Identify which cell holds the provided text, then report its [X, Y] central coordinate. 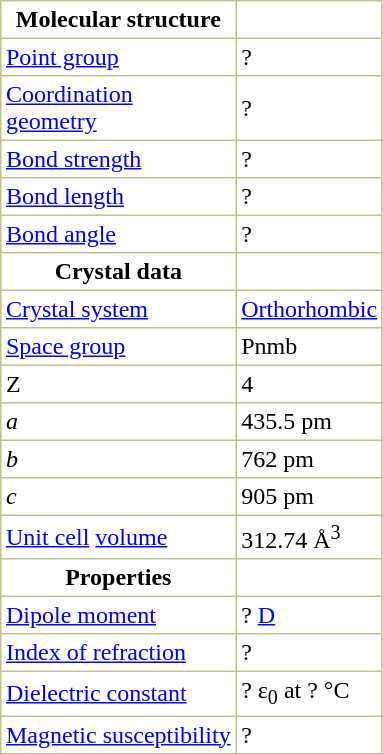
? D [309, 616]
Coordinationgeometry [118, 108]
Crystal system [118, 309]
Dipole moment [118, 616]
Bond strength [118, 159]
Dielectric constant [118, 694]
Pnmb [309, 347]
Molecular structure [118, 20]
b [118, 459]
Orthorhombic [309, 309]
a [118, 422]
Crystal data [118, 272]
4 [309, 384]
? ε0 at ? °C [309, 694]
Bond angle [118, 234]
905 pm [309, 497]
435.5 pm [309, 422]
Bond length [118, 197]
Magnetic susceptibility [118, 735]
Z [118, 384]
c [118, 497]
Point group [118, 57]
Properties [118, 578]
312.74 Å3 [309, 537]
Space group [118, 347]
762 pm [309, 459]
Index of refraction [118, 653]
Unit cell volume [118, 537]
